Return [X, Y] of the center of cell containing provided text 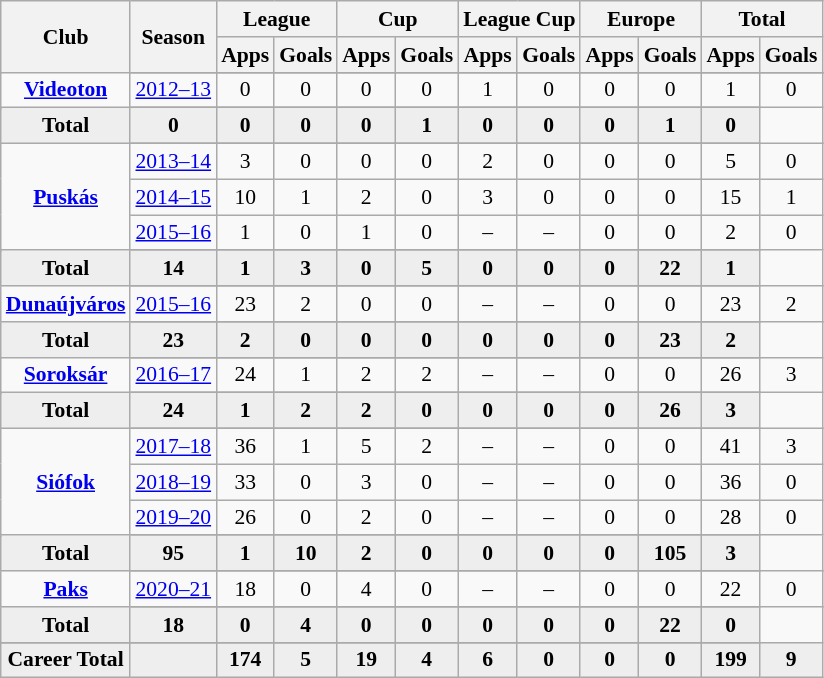
Videoton [66, 90]
95 [173, 554]
Dunaújváros [66, 304]
Puskás [66, 198]
2016–17 [173, 375]
28 [731, 518]
Siófok [66, 482]
105 [670, 554]
Soroksár [66, 375]
2017–18 [173, 447]
Club [66, 36]
19 [366, 660]
Paks [66, 589]
League [276, 19]
2020–21 [173, 589]
2018–19 [173, 482]
199 [731, 660]
Season [173, 36]
6 [488, 660]
Career Total [66, 660]
2019–20 [173, 518]
League Cup [519, 19]
2012–13 [173, 90]
2013–14 [173, 162]
Europe [640, 19]
9 [792, 660]
174 [245, 660]
2014–15 [173, 197]
41 [731, 447]
15 [731, 197]
14 [173, 269]
Cup [398, 19]
33 [245, 482]
